From the cell containing the given text, extract its center point as (X, Y) coordinate. 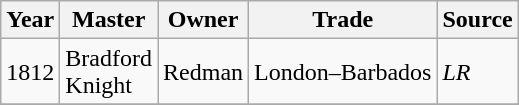
London–Barbados (343, 72)
Redman (204, 72)
Trade (343, 20)
Year (30, 20)
Master (109, 20)
Owner (204, 20)
1812 (30, 72)
Source (478, 20)
LR (478, 72)
BradfordKnight (109, 72)
